Find where the given text appears and provide that cell's center as [X, Y] coordinate. 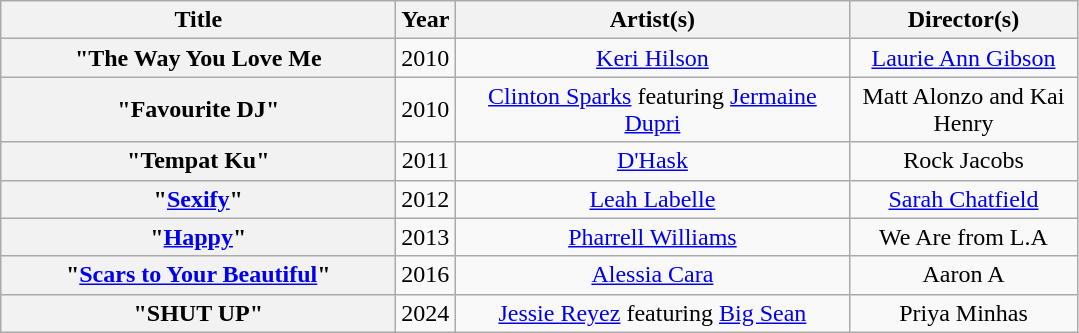
Rock Jacobs [964, 161]
Aaron A [964, 275]
2011 [426, 161]
Matt Alonzo and Kai Henry [964, 110]
Alessia Cara [652, 275]
"Tempat Ku" [198, 161]
"Sexify" [198, 199]
"Favourite DJ" [198, 110]
Year [426, 20]
Priya Minhas [964, 313]
Title [198, 20]
Artist(s) [652, 20]
We Are from L.A [964, 237]
Laurie Ann Gibson [964, 58]
"The Way You Love Me [198, 58]
Sarah Chatfield [964, 199]
"SHUT UP" [198, 313]
2012 [426, 199]
"Scars to Your Beautiful" [198, 275]
2013 [426, 237]
Keri Hilson [652, 58]
Jessie Reyez featuring Big Sean [652, 313]
Pharrell Williams [652, 237]
2024 [426, 313]
Clinton Sparks featuring Jermaine Dupri [652, 110]
D'Hask [652, 161]
Leah Labelle [652, 199]
2016 [426, 275]
"Happy" [198, 237]
Director(s) [964, 20]
